For the text-containing cell, return its midpoint in (x, y) coordinate format. 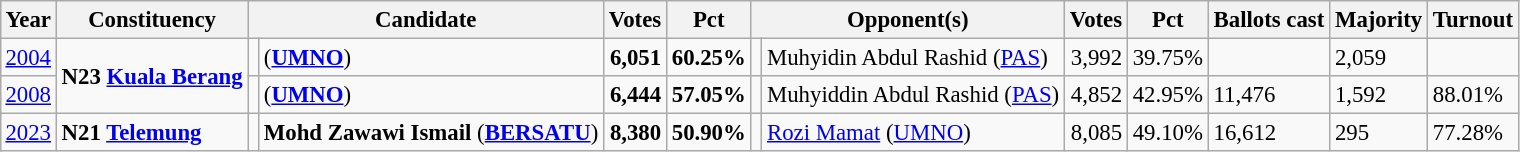
11,476 (1268, 95)
295 (1379, 133)
2,059 (1379, 57)
50.90% (708, 133)
77.28% (1472, 133)
8,085 (1096, 133)
Muhyiddin Abdul Rashid (PAS) (914, 95)
60.25% (708, 57)
Year (28, 20)
Ballots cast (1268, 20)
39.75% (1168, 57)
88.01% (1472, 95)
3,992 (1096, 57)
2008 (28, 95)
8,380 (636, 133)
49.10% (1168, 133)
2023 (28, 133)
57.05% (708, 95)
16,612 (1268, 133)
42.95% (1168, 95)
Muhyidin Abdul Rashid (PAS) (914, 57)
N21 Telemung (152, 133)
2004 (28, 57)
6,051 (636, 57)
Turnout (1472, 20)
4,852 (1096, 95)
Rozi Mamat (UMNO) (914, 133)
N23 Kuala Berang (152, 76)
Opponent(s) (908, 20)
1,592 (1379, 95)
Constituency (152, 20)
6,444 (636, 95)
Candidate (426, 20)
Mohd Zawawi Ismail (BERSATU) (430, 133)
Majority (1379, 20)
